Scan for the cell matching the given text and deliver its [X, Y] coordinate at center. 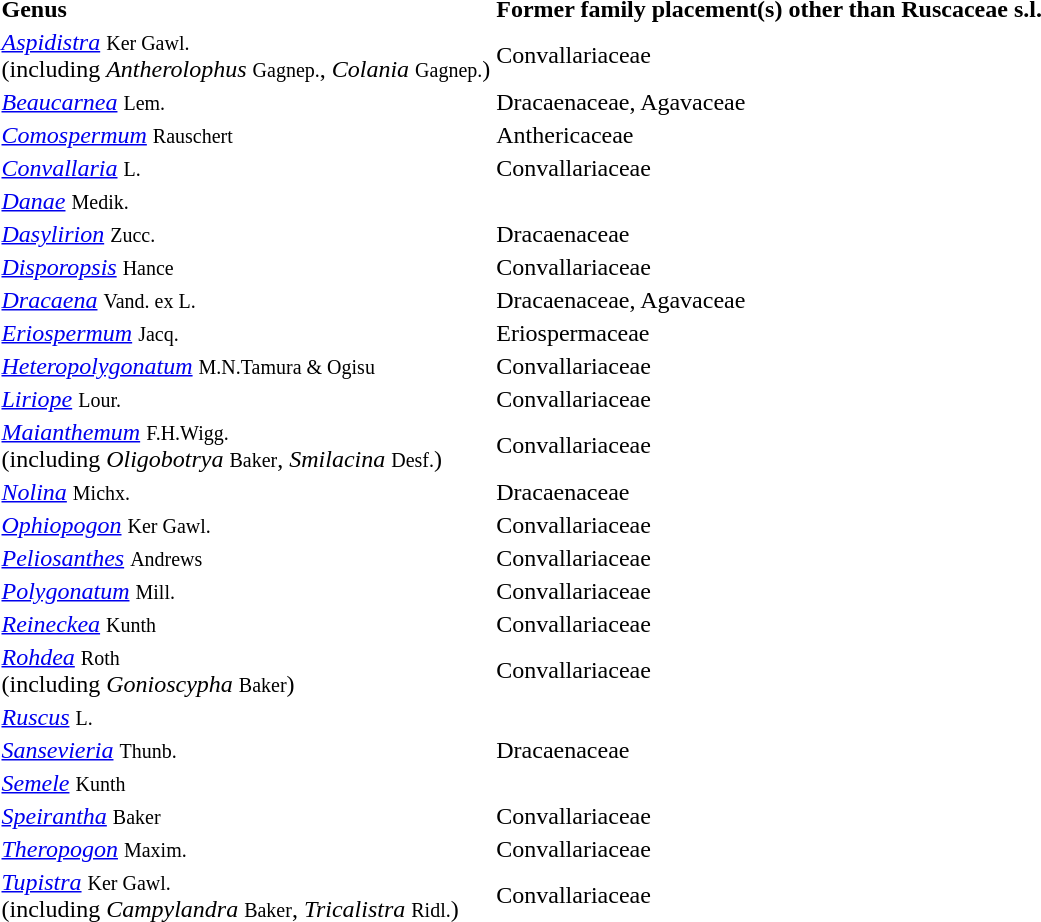
Speirantha Baker [246, 816]
Disporopsis Hance [246, 267]
Aspidistra Ker Gawl. (including Antherolophus Gagnep., Colania Gagnep.) [246, 56]
Polygonatum Mill. [246, 591]
Ruscus L. [246, 717]
Heteropolygonatum M.N.Tamura & Ogisu [246, 366]
Maianthemum F.H.Wigg. (including Oligobotrya Baker, Smilacina Desf.) [246, 446]
Liriope Lour. [246, 399]
Danae Medik. [246, 201]
Beaucarnea Lem. [246, 102]
Comospermum Rauschert [246, 135]
Rohdea Roth (including Gonioscypha Baker) [246, 670]
Ophiopogon Ker Gawl. [246, 525]
Sansevieria Thunb. [246, 750]
Reineckea Kunth [246, 624]
Nolina Michx. [246, 492]
Theropogon Maxim. [246, 849]
Peliosanthes Andrews [246, 558]
Convallaria L. [246, 168]
Semele Kunth [246, 783]
Dasylirion Zucc. [246, 234]
Dracaena Vand. ex L. [246, 300]
Eriospermum Jacq. [246, 333]
